For the text-containing cell, return its midpoint in [X, Y] coordinate format. 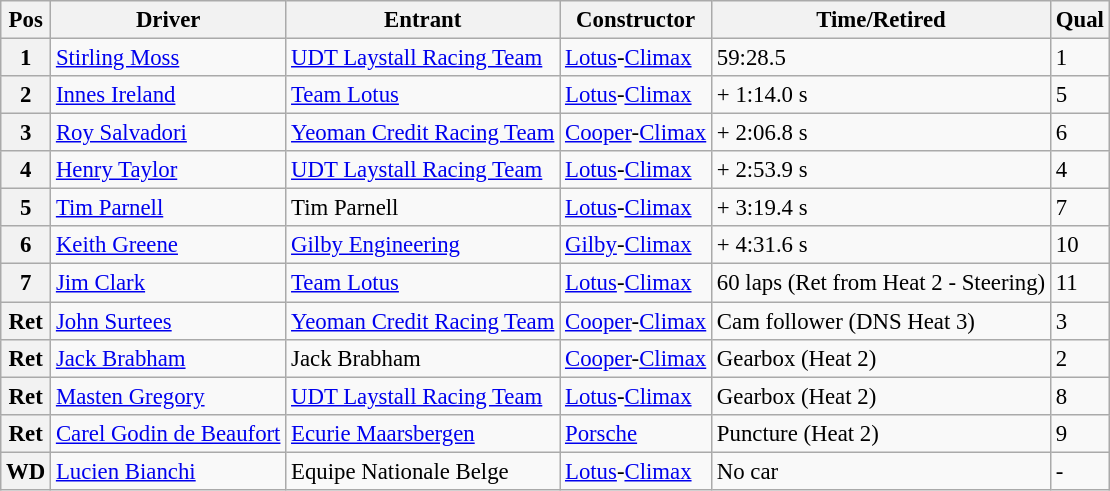
60 laps (Ret from Heat 2 - Steering) [882, 283]
Pos [26, 20]
Lucien Bianchi [168, 471]
Gilby-Climax [636, 245]
Stirling Moss [168, 58]
Driver [168, 20]
+ 1:14.0 s [882, 95]
Time/Retired [882, 20]
Keith Greene [168, 245]
No car [882, 471]
9 [1080, 433]
Jim Clark [168, 283]
John Surtees [168, 321]
WD [26, 471]
- [1080, 471]
Carel Godin de Beaufort [168, 433]
Cam follower (DNS Heat 3) [882, 321]
Entrant [423, 20]
Constructor [636, 20]
+ 3:19.4 s [882, 208]
Ecurie Maarsbergen [423, 433]
8 [1080, 396]
+ 2:06.8 s [882, 133]
+ 4:31.6 s [882, 245]
Henry Taylor [168, 170]
Innes Ireland [168, 95]
Gilby Engineering [423, 245]
+ 2:53.9 s [882, 170]
Roy Salvadori [168, 133]
Qual [1080, 20]
10 [1080, 245]
11 [1080, 283]
Equipe Nationale Belge [423, 471]
Porsche [636, 433]
Puncture (Heat 2) [882, 433]
Masten Gregory [168, 396]
59:28.5 [882, 58]
